Return (x, y) of the center of cell containing provided text 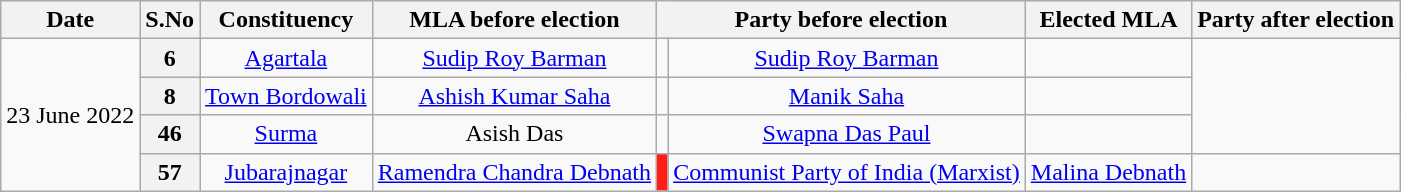
Manik Saha (847, 96)
Party before election (842, 20)
Town Bordowali (286, 96)
46 (170, 134)
Communist Party of India (Marxist) (847, 172)
Malina Debnath (1108, 172)
Elected MLA (1108, 20)
Ashish Kumar Saha (514, 96)
57 (170, 172)
Agartala (286, 58)
MLA before election (514, 20)
S.No (170, 20)
8 (170, 96)
Date (70, 20)
Asish Das (514, 134)
23 June 2022 (70, 115)
Jubarajnagar (286, 172)
Surma (286, 134)
Constituency (286, 20)
6 (170, 58)
Swapna Das Paul (847, 134)
Party after election (1296, 20)
Ramendra Chandra Debnath (514, 172)
